Determine the (X, Y) coordinate at the center of the cell enclosing the given text.  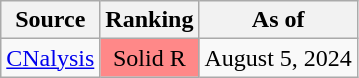
August 5, 2024 (278, 58)
CNalysis (50, 58)
As of (278, 20)
Solid R (150, 58)
Ranking (150, 20)
Source (50, 20)
